Return the (x, y) coordinate for the center point of the cell that contains the specified text.  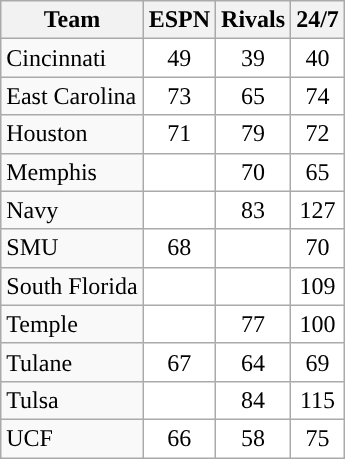
84 (254, 400)
74 (318, 96)
24/7 (318, 20)
109 (318, 286)
127 (318, 210)
Rivals (254, 20)
79 (254, 134)
Houston (72, 134)
68 (179, 248)
Cincinnati (72, 58)
66 (179, 438)
Team (72, 20)
39 (254, 58)
83 (254, 210)
Tulsa (72, 400)
Temple (72, 324)
49 (179, 58)
73 (179, 96)
Navy (72, 210)
ESPN (179, 20)
South Florida (72, 286)
75 (318, 438)
69 (318, 362)
58 (254, 438)
77 (254, 324)
SMU (72, 248)
Tulane (72, 362)
Memphis (72, 172)
67 (179, 362)
100 (318, 324)
71 (179, 134)
40 (318, 58)
115 (318, 400)
64 (254, 362)
East Carolina (72, 96)
UCF (72, 438)
72 (318, 134)
